Scan for the cell matching the given text and deliver its (X, Y) coordinate at center. 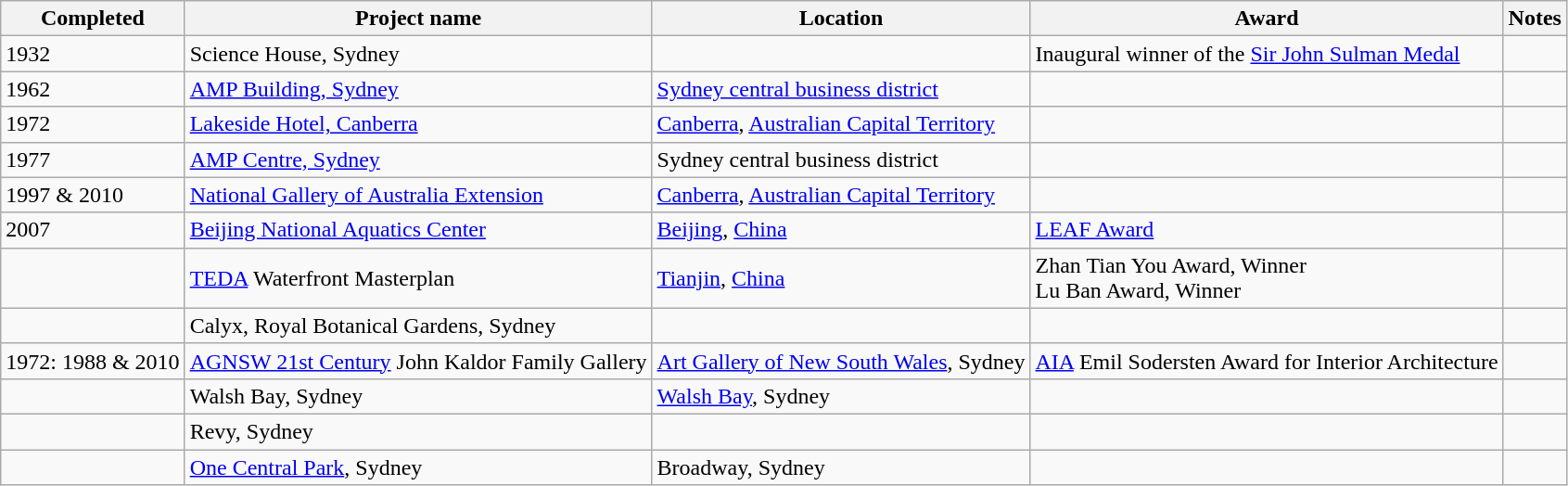
Lakeside Hotel, Canberra (418, 124)
Beijing National Aquatics Center (418, 230)
Award (1267, 19)
Science House, Sydney (418, 54)
National Gallery of Australia Extension (418, 195)
1997 & 2010 (93, 195)
1972: 1988 & 2010 (93, 361)
Art Gallery of New South Wales, Sydney (841, 361)
Beijing, China (841, 230)
Inaugural winner of the Sir John Sulman Medal (1267, 54)
AIA Emil Sodersten Award for Interior Architecture (1267, 361)
Calyx, Royal Botanical Gardens, Sydney (418, 326)
AMP Building, Sydney (418, 89)
Location (841, 19)
1932 (93, 54)
One Central Park, Sydney (418, 467)
Zhan Tian You Award, Winner Lu Ban Award, Winner (1267, 278)
Tianjin, China (841, 278)
1972 (93, 124)
1962 (93, 89)
AMP Centre, Sydney (418, 160)
TEDA Waterfront Masterplan (418, 278)
Revy, Sydney (418, 431)
2007 (93, 230)
Project name (418, 19)
AGNSW 21st Century John Kaldor Family Gallery (418, 361)
Completed (93, 19)
Broadway, Sydney (841, 467)
1977 (93, 160)
LEAF Award (1267, 230)
Notes (1535, 19)
